Determine the [X, Y] coordinate at the center of the cell enclosing the given text.  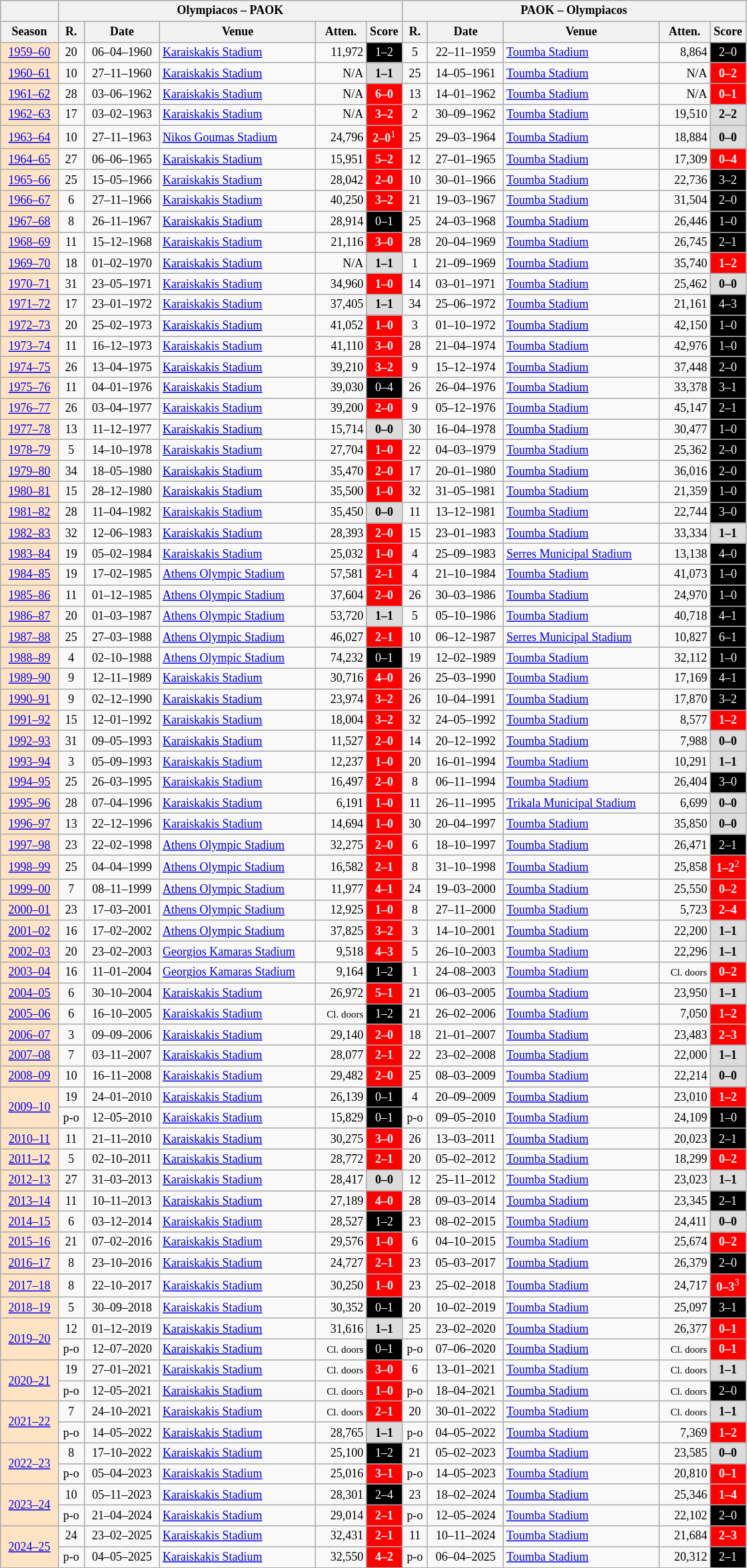
26,139 [341, 1097]
1965–66 [29, 180]
27,189 [341, 1201]
09–03–2014 [466, 1201]
30,716 [341, 678]
10–02–2019 [466, 1307]
1995–96 [29, 804]
16–10–2005 [122, 1014]
21–09–1969 [466, 263]
1999–00 [29, 889]
23–05–1971 [122, 284]
18,884 [684, 137]
1993–94 [29, 761]
2006–07 [29, 1034]
24,727 [341, 1263]
14–10–2001 [466, 930]
10–11–2024 [466, 1537]
28,417 [341, 1179]
25–02–1973 [122, 325]
11,977 [341, 889]
26–10–2003 [466, 952]
20,810 [684, 1474]
9,518 [341, 952]
14–05–1961 [466, 73]
6,699 [684, 804]
39,210 [341, 367]
28,772 [341, 1160]
2023–24 [29, 1505]
45,147 [684, 409]
35,500 [341, 492]
1959–60 [29, 52]
13,138 [684, 554]
1982–83 [29, 533]
15,951 [341, 159]
27–11–2000 [466, 910]
12–05–2024 [466, 1515]
1968–69 [29, 243]
21–11–2010 [122, 1138]
26,471 [684, 845]
17–02–2002 [122, 930]
39,200 [341, 409]
17,309 [684, 159]
2017–18 [29, 1285]
05–10–1986 [466, 616]
31,616 [341, 1329]
25,346 [684, 1494]
16–04–1978 [466, 429]
1–4 [728, 1494]
1960–61 [29, 73]
05–03–2017 [466, 1263]
04–03–1979 [466, 450]
06–11–1994 [466, 782]
1967–68 [29, 221]
14–05–2022 [122, 1433]
46,027 [341, 637]
13–01–2021 [466, 1370]
22–10–2017 [122, 1285]
18,004 [341, 720]
30–01–1966 [466, 180]
18,299 [684, 1160]
08–03–2009 [466, 1077]
1966–67 [29, 201]
06–06–1965 [122, 159]
Nikos Goumas Stadium [238, 137]
24–03–1968 [466, 221]
2003–04 [29, 973]
08–02–2015 [466, 1222]
21,684 [684, 1537]
41,110 [341, 347]
20–01–1980 [466, 470]
1976–77 [29, 409]
10–04–1991 [466, 700]
22,296 [684, 952]
04–01–1976 [122, 388]
30–10–2004 [122, 993]
10,827 [684, 637]
28,527 [341, 1222]
40,250 [341, 201]
26–03–1995 [122, 782]
17–02–1985 [122, 574]
14,694 [341, 824]
16–12–1973 [122, 347]
27–11–1966 [122, 201]
2012–13 [29, 1179]
17,870 [684, 700]
21–10–1984 [466, 574]
35,470 [341, 470]
23,950 [684, 993]
09–05–1993 [122, 741]
32,431 [341, 1537]
25,858 [684, 867]
21,359 [684, 492]
12–11–1989 [122, 678]
24,970 [684, 596]
07–02–2016 [122, 1242]
26–04–1976 [466, 388]
04–10–2015 [466, 1242]
25–02–2018 [466, 1285]
34,960 [341, 284]
30–03–1986 [466, 596]
24,109 [684, 1118]
1979–80 [29, 470]
36,016 [684, 470]
1970–71 [29, 284]
18–04–2021 [466, 1391]
74,232 [341, 658]
2022–23 [29, 1463]
57,581 [341, 574]
2015–16 [29, 1242]
06–12–1987 [466, 637]
05–02–1984 [122, 554]
1978–79 [29, 450]
20–09–2009 [466, 1097]
11,972 [341, 52]
1991–92 [29, 720]
11–04–1982 [122, 512]
24,796 [341, 137]
2013–14 [29, 1201]
1980–81 [29, 492]
23–01–1972 [122, 305]
5–1 [384, 993]
1992–93 [29, 741]
30–01–2022 [466, 1411]
09–09–2006 [122, 1034]
12–06–1983 [122, 533]
20–04–1969 [466, 243]
01–02–1970 [122, 263]
1964–65 [29, 159]
6–0 [384, 93]
1997–98 [29, 845]
25–11–2012 [466, 1179]
8,577 [684, 720]
27–11–1963 [122, 137]
16,582 [341, 867]
23–02–2020 [466, 1329]
27–03–1988 [122, 637]
12–05–2010 [122, 1118]
15,714 [341, 429]
25,674 [684, 1242]
42,150 [684, 325]
02–12–1990 [122, 700]
25,032 [341, 554]
15,829 [341, 1118]
Trikala Municipal Stadium [582, 804]
30,352 [341, 1307]
2005–06 [29, 1014]
28,077 [341, 1056]
03–11–2007 [122, 1056]
21–04–2024 [122, 1515]
2014–15 [29, 1222]
28,914 [341, 221]
22,200 [684, 930]
26–11–1995 [466, 804]
02–10–1988 [122, 658]
13–04–1975 [122, 367]
33,334 [684, 533]
28,765 [341, 1433]
37,604 [341, 596]
26,972 [341, 993]
26–02–2006 [466, 1014]
1975–76 [29, 388]
2020–21 [29, 1380]
2–2 [728, 115]
30,275 [341, 1138]
24–01–2010 [122, 1097]
12–01–1992 [122, 720]
0–33 [728, 1285]
26,745 [684, 243]
7,369 [684, 1433]
04–05–2025 [122, 1557]
26,379 [684, 1263]
25,462 [684, 284]
32,550 [341, 1557]
12,237 [341, 761]
2–01 [384, 137]
03–02–1963 [122, 115]
03–04–1977 [122, 409]
2018–19 [29, 1307]
1998–99 [29, 867]
24–05–1992 [466, 720]
01–12–1985 [122, 596]
22–12–1996 [122, 824]
19–03–1967 [466, 201]
2016–17 [29, 1263]
05–11–2023 [122, 1494]
2024–25 [29, 1547]
24–10–2021 [122, 1411]
24,717 [684, 1285]
35,450 [341, 512]
22,214 [684, 1077]
10,291 [684, 761]
1974–75 [29, 367]
20–12–1992 [466, 741]
53,720 [341, 616]
19–03–2000 [466, 889]
23–02–2008 [466, 1056]
08–11–1999 [122, 889]
18–10–1997 [466, 845]
19,510 [684, 115]
5,723 [684, 910]
24,411 [684, 1222]
29,014 [341, 1515]
26,377 [684, 1329]
23,483 [684, 1034]
02–10–2011 [122, 1160]
16–01–1994 [466, 761]
1983–84 [29, 554]
2009–10 [29, 1108]
05–04–2023 [122, 1474]
5–2 [384, 159]
25–06–1972 [466, 305]
23,585 [684, 1453]
23,974 [341, 700]
24–08–2003 [466, 973]
1987–88 [29, 637]
28,393 [341, 533]
21–04–1974 [466, 347]
1994–95 [29, 782]
1971–72 [29, 305]
32,275 [341, 845]
25,550 [684, 889]
01–12–2019 [122, 1329]
11–01–2004 [122, 973]
03–12–2014 [122, 1222]
20,023 [684, 1138]
31,504 [684, 201]
1986–87 [29, 616]
25,362 [684, 450]
42,976 [684, 347]
28,301 [341, 1494]
37,405 [341, 305]
21–01–2007 [466, 1034]
23–02–2003 [122, 952]
31–05–1981 [466, 492]
15–05–1966 [122, 180]
PAOK – Olympiacos [574, 11]
12–07–2020 [122, 1349]
1969–70 [29, 263]
06–03–2005 [466, 993]
22,102 [684, 1515]
8,864 [684, 52]
27–11–1960 [122, 73]
1963–64 [29, 137]
15–12–1968 [122, 243]
39,030 [341, 388]
35,850 [684, 824]
03–06–1962 [122, 93]
2007–08 [29, 1056]
29–03–1964 [466, 137]
Olympiacos – PAOK [230, 11]
Season [29, 32]
30–09–2018 [122, 1307]
31–10–1998 [466, 867]
25,097 [684, 1307]
26,404 [684, 782]
05–09–1993 [122, 761]
11–12–1977 [122, 429]
2001–02 [29, 930]
29,140 [341, 1034]
25,016 [341, 1474]
1985–86 [29, 596]
30,477 [684, 429]
10–11–2013 [122, 1201]
1996–97 [29, 824]
13–12–1981 [466, 512]
06–04–1960 [122, 52]
28,042 [341, 180]
2 [414, 115]
22,000 [684, 1056]
2000–01 [29, 910]
37,825 [341, 930]
16,497 [341, 782]
26–11–1967 [122, 221]
41,073 [684, 574]
29,482 [341, 1077]
18–05–1980 [122, 470]
15–12–1974 [466, 367]
37,448 [684, 367]
22,744 [684, 512]
4–2 [384, 1557]
25,100 [341, 1453]
03–01–1971 [466, 284]
07–06–2020 [466, 1349]
27–01–2021 [122, 1370]
05–02–2012 [466, 1160]
1–22 [728, 867]
1984–85 [29, 574]
30–09–1962 [466, 115]
2008–09 [29, 1077]
29,576 [341, 1242]
25–09–1983 [466, 554]
9,164 [341, 973]
25–03–1990 [466, 678]
2004–05 [29, 993]
7,988 [684, 741]
22–02–1998 [122, 845]
13–03–2011 [466, 1138]
2002–03 [29, 952]
1981–82 [29, 512]
04–05–2022 [466, 1433]
14–01–1962 [466, 93]
40,718 [684, 616]
1972–73 [29, 325]
12,925 [341, 910]
09–05–2010 [466, 1118]
17,169 [684, 678]
28–12–1980 [122, 492]
1962–63 [29, 115]
23,023 [684, 1179]
21,116 [341, 243]
2011–12 [29, 1160]
20,312 [684, 1557]
12–02–1989 [466, 658]
23,345 [684, 1201]
16–11–2008 [122, 1077]
33,378 [684, 388]
7,050 [684, 1014]
27,704 [341, 450]
41,052 [341, 325]
17–03–2001 [122, 910]
1990–91 [29, 700]
2021–22 [29, 1422]
26,446 [684, 221]
1961–62 [29, 93]
6–1 [728, 637]
1988–89 [29, 658]
04–04–1999 [122, 867]
32,112 [684, 658]
2010–11 [29, 1138]
31–03–2013 [122, 1179]
18–02–2024 [466, 1494]
22,736 [684, 180]
01–10–1972 [466, 325]
11,527 [341, 741]
1977–78 [29, 429]
05–02–2023 [466, 1453]
07–04–1996 [122, 804]
20–04–1997 [466, 824]
2019–20 [29, 1339]
35,740 [684, 263]
06–04–2025 [466, 1557]
23–10–2016 [122, 1263]
23–01–1983 [466, 533]
12–05–2021 [122, 1391]
21,161 [684, 305]
14–05–2023 [466, 1474]
05–12–1976 [466, 409]
22–11–1959 [466, 52]
1989–90 [29, 678]
30,250 [341, 1285]
27–01–1965 [466, 159]
1973–74 [29, 347]
01–03–1987 [122, 616]
6,191 [341, 804]
14–10–1978 [122, 450]
23–02–2025 [122, 1537]
23,010 [684, 1097]
17–10–2022 [122, 1453]
